Scan for the cell matching the given text and deliver its [x, y] coordinate at center. 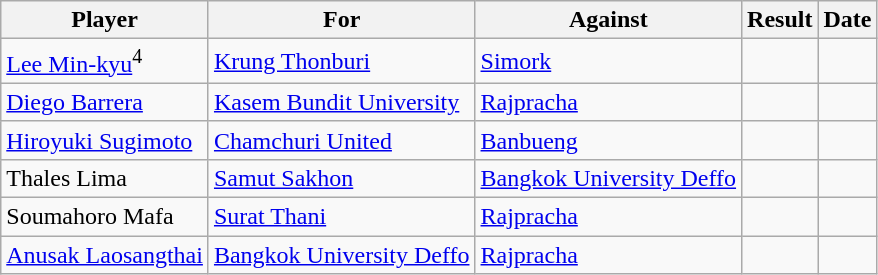
Hiroyuki Sugimoto [105, 140]
Soumahoro Mafa [105, 217]
Anusak Laosangthai [105, 255]
Lee Min-kyu4 [105, 62]
Samut Sakhon [342, 178]
Kasem Bundit University [342, 102]
Against [608, 20]
Player [105, 20]
Banbueng [608, 140]
Simork [608, 62]
Diego Barrera [105, 102]
Result [780, 20]
Thales Lima [105, 178]
Krung Thonburi [342, 62]
Date [848, 20]
Surat Thani [342, 217]
Chamchuri United [342, 140]
For [342, 20]
